Find where the given text appears and provide that cell's center as (X, Y) coordinate. 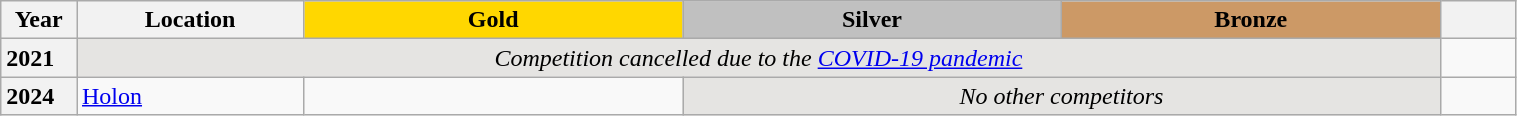
Bronze (1250, 20)
Year (39, 20)
2024 (39, 96)
Competition cancelled due to the COVID-19 pandemic (758, 58)
2021 (39, 58)
No other competitors (1062, 96)
Holon (190, 96)
Location (190, 20)
Silver (872, 20)
Gold (494, 20)
